Search for the cell housing the specified text and yield its (X, Y) center coordinate. 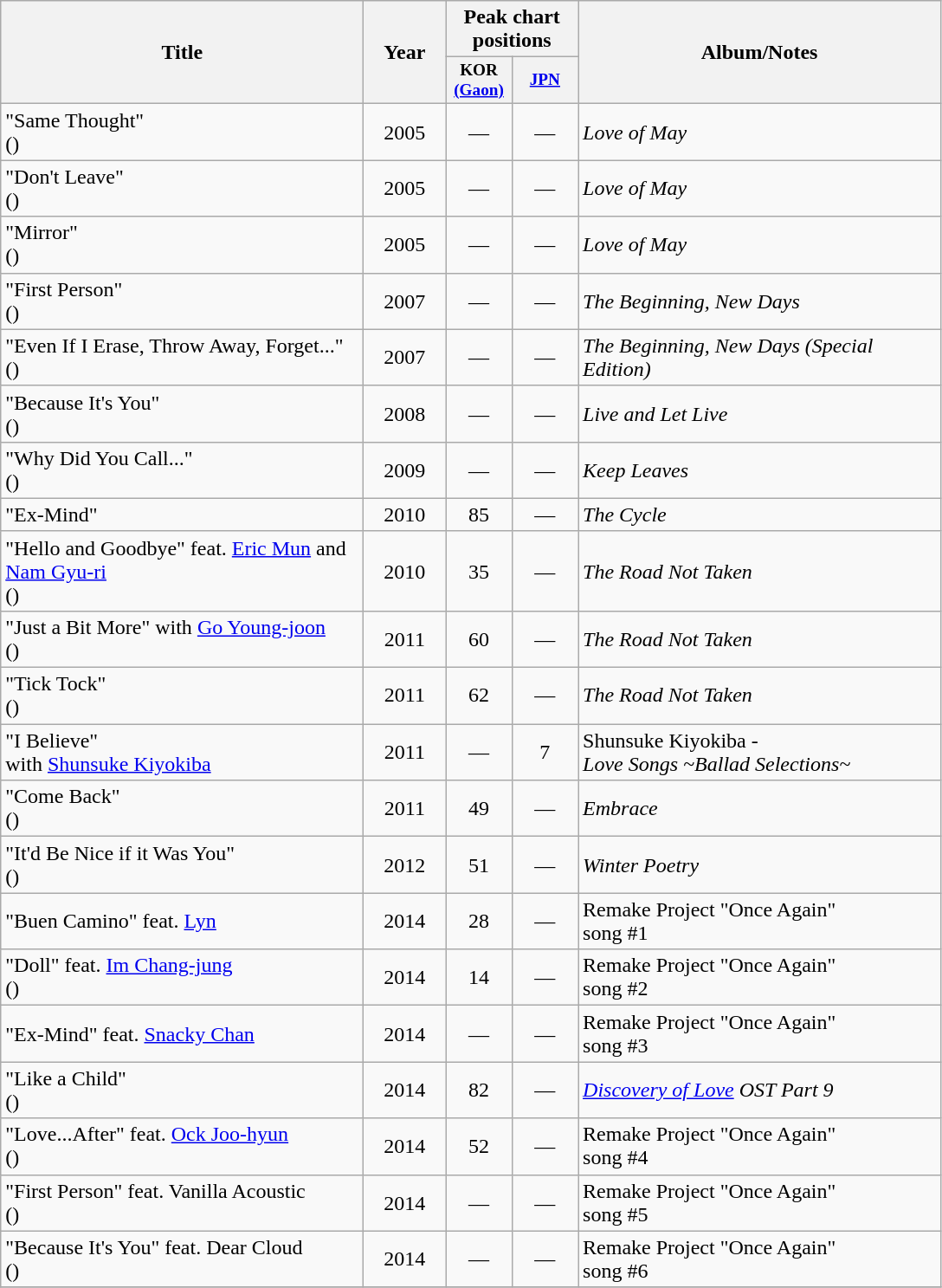
"It'd Be Nice if it Was You"() (182, 864)
Shunsuke Kiyokiba -Love Songs ~Ballad Selections~ (760, 752)
85 (479, 515)
Winter Poetry (760, 864)
The Beginning, New Days (760, 301)
Peak chart positions (513, 29)
62 (479, 696)
"Same Thought"() (182, 132)
51 (479, 864)
"Like a Child"() (182, 1090)
"I Believe"with Shunsuke Kiyokiba (182, 752)
"Doll" feat. Im Chang-jung() (182, 977)
"Ex-Mind" feat. Snacky Chan (182, 1034)
Remake Project "Once Again"song #2 (760, 977)
KOR(Gaon) (479, 81)
"Because It's You" feat. Dear Cloud() (182, 1259)
The Beginning, New Days (Special Edition) (760, 357)
Keep Leaves (760, 469)
"Ex-Mind" (182, 515)
"Tick Tock"() (182, 696)
"Hello and Goodbye" feat. Eric Mun and Nam Gyu-ri() (182, 571)
Remake Project "Once Again"song #4 (760, 1147)
Remake Project "Once Again"song #6 (760, 1259)
Remake Project "Once Again"song #1 (760, 922)
"Love...After" feat. Ock Joo-hyun() (182, 1147)
60 (479, 639)
2012 (405, 864)
Live and Let Live (760, 414)
Discovery of Love OST Part 9 (760, 1090)
Remake Project "Once Again"song #5 (760, 1202)
Embrace (760, 809)
82 (479, 1090)
2009 (405, 469)
"Mirror"() (182, 244)
"Buen Camino" feat. Lyn (182, 922)
Year (405, 52)
JPN (545, 81)
"First Person"() (182, 301)
52 (479, 1147)
"Even If I Erase, Throw Away, Forget..."() (182, 357)
"Come Back"() (182, 809)
2008 (405, 414)
Title (182, 52)
Remake Project "Once Again"song #3 (760, 1034)
The Cycle (760, 515)
"Why Did You Call..."() (182, 469)
49 (479, 809)
"Don't Leave"() (182, 189)
7 (545, 752)
14 (479, 977)
35 (479, 571)
"First Person" feat. Vanilla Acoustic() (182, 1202)
"Just a Bit More" with Go Young-joon() (182, 639)
"Because It's You"() (182, 414)
28 (479, 922)
Album/Notes (760, 52)
